Detect which cell encompasses the target text, then output its [x, y] center coordinate. 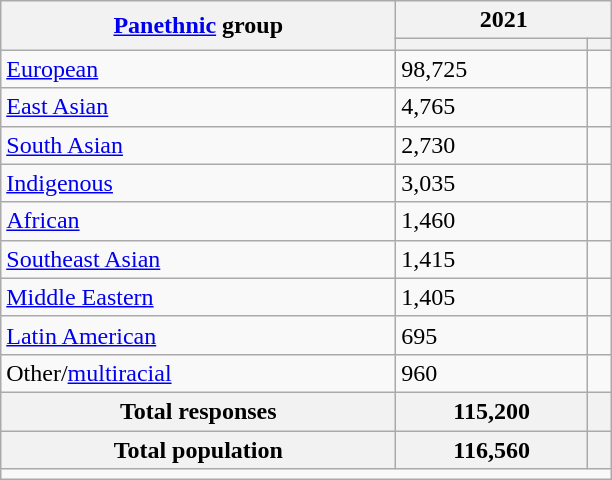
116,560 [492, 449]
Total responses [198, 411]
Other/multiracial [198, 373]
4,765 [492, 107]
960 [492, 373]
1,415 [492, 259]
Latin American [198, 335]
Total population [198, 449]
98,725 [492, 69]
115,200 [492, 411]
1,405 [492, 297]
Southeast Asian [198, 259]
2,730 [492, 145]
695 [492, 335]
African [198, 221]
South Asian [198, 145]
European [198, 69]
Panethnic group [198, 26]
East Asian [198, 107]
Indigenous [198, 183]
1,460 [492, 221]
2021 [504, 20]
3,035 [492, 183]
Middle Eastern [198, 297]
